Output the [x, y] coordinate of the center of the cell containing the given text.  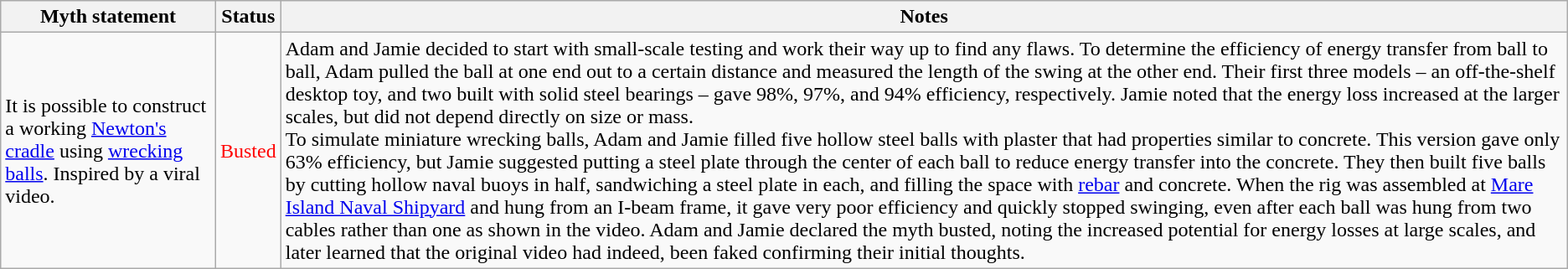
Notes [924, 17]
Myth statement [109, 17]
Busted [248, 151]
Status [248, 17]
It is possible to construct a working Newton's cradle using wrecking balls. Inspired by a viral video. [109, 151]
